Find where the given text appears and provide that cell's center as [X, Y] coordinate. 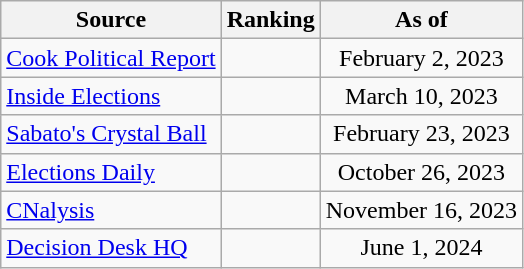
Ranking [270, 20]
Source [111, 20]
March 10, 2023 [421, 96]
Sabato's Crystal Ball [111, 134]
February 2, 2023 [421, 58]
As of [421, 20]
February 23, 2023 [421, 134]
Cook Political Report [111, 58]
CNalysis [111, 210]
June 1, 2024 [421, 248]
Inside Elections [111, 96]
Decision Desk HQ [111, 248]
November 16, 2023 [421, 210]
Elections Daily [111, 172]
October 26, 2023 [421, 172]
